Determine the [x, y] coordinate at the center of the cell enclosing the given text.  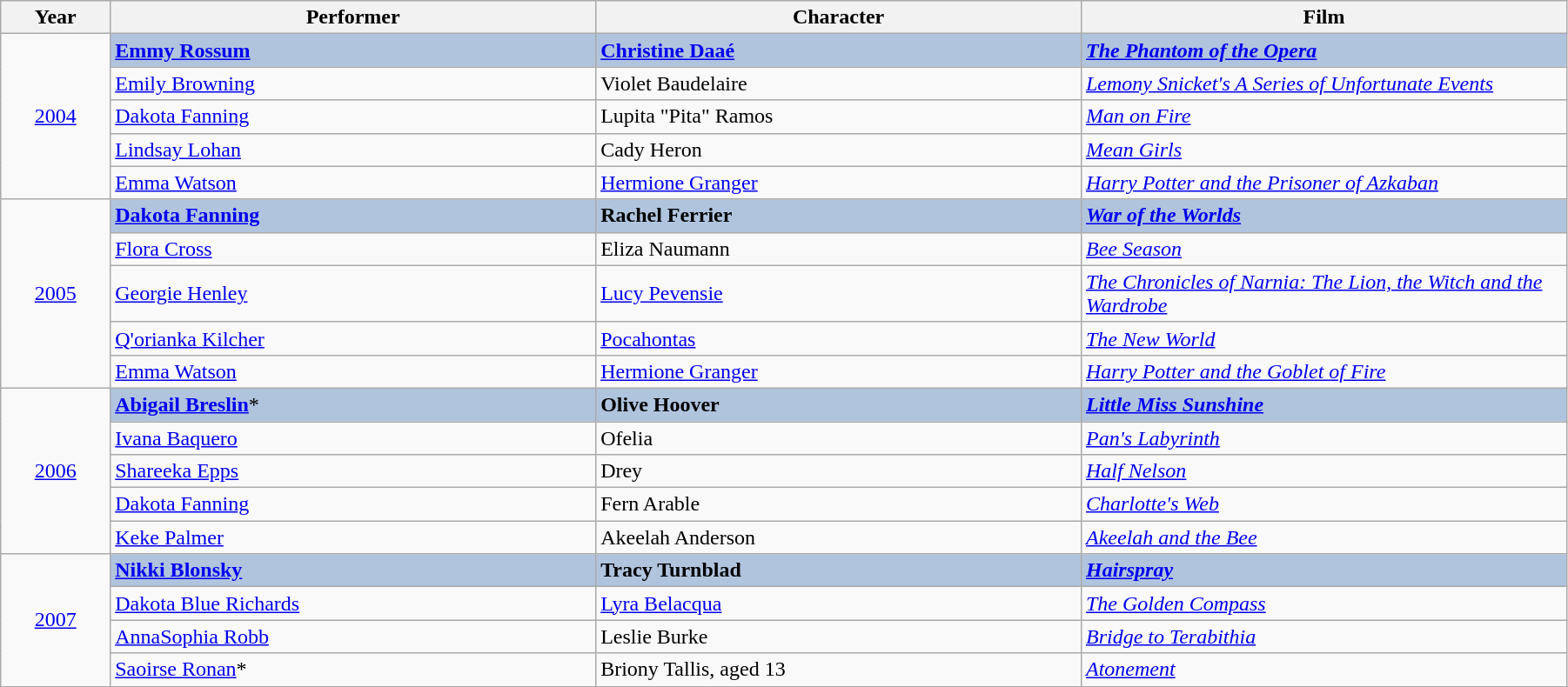
Nikki Blonsky [353, 570]
War of the Worlds [1323, 216]
Drey [839, 471]
Georgie Henley [353, 294]
Year [56, 17]
Emmy Rossum [353, 50]
Little Miss Sunshine [1323, 404]
Character [839, 17]
Briony Tallis, aged 13 [839, 670]
Lupita "Pita" Ramos [839, 117]
Leslie Burke [839, 637]
Lyra Belacqua [839, 604]
Lucy Pevensie [839, 294]
AnnaSophia Robb [353, 637]
Keke Palmer [353, 537]
2005 [56, 294]
Hairspray [1323, 570]
Half Nelson [1323, 471]
The New World [1323, 338]
Pan's Labyrinth [1323, 437]
Emily Browning [353, 83]
Q'orianka Kilcher [353, 338]
Rachel Ferrier [839, 216]
2004 [56, 117]
Bee Season [1323, 249]
Fern Arable [839, 504]
Saoirse Ronan* [353, 670]
Bridge to Terabithia [1323, 637]
Film [1323, 17]
Harry Potter and the Goblet of Fire [1323, 371]
2007 [56, 620]
Lindsay Lohan [353, 150]
Cady Heron [839, 150]
Akeelah and the Bee [1323, 537]
Man on Fire [1323, 117]
Performer [353, 17]
Olive Hoover [839, 404]
Mean Girls [1323, 150]
Ivana Baquero [353, 437]
2006 [56, 470]
Ofelia [839, 437]
Pocahontas [839, 338]
Dakota Blue Richards [353, 604]
The Golden Compass [1323, 604]
Christine Daaé [839, 50]
Atonement [1323, 670]
Tracy Turnblad [839, 570]
Eliza Naumann [839, 249]
Lemony Snicket's A Series of Unfortunate Events [1323, 83]
Abigail Breslin* [353, 404]
Shareeka Epps [353, 471]
The Chronicles of Narnia: The Lion, the Witch and the Wardrobe [1323, 294]
The Phantom of the Opera [1323, 50]
Charlotte's Web [1323, 504]
Flora Cross [353, 249]
Violet Baudelaire [839, 83]
Akeelah Anderson [839, 537]
Harry Potter and the Prisoner of Azkaban [1323, 183]
